From the cell containing the given text, extract its center point as [X, Y] coordinate. 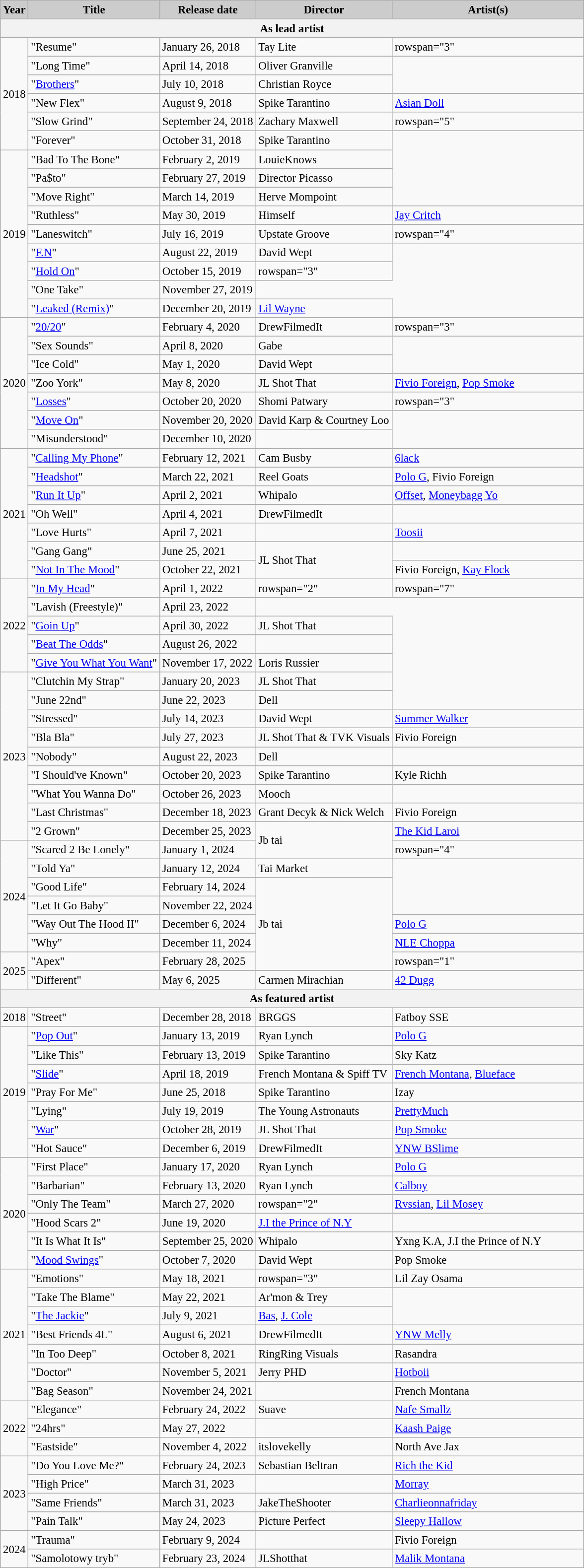
Tai Market [324, 868]
Malik Montana [488, 1559]
August 9, 2018 [208, 103]
June 25, 2018 [208, 1092]
"Losses" [94, 402]
The Young Astronauts [324, 1111]
Fivio Foreign, Kay Flock [488, 570]
JL Shot That & TVK Visuals [324, 738]
rowspan="5" [488, 122]
JakeTheShooter [324, 1502]
July 19, 2019 [208, 1111]
"Pain Talk" [94, 1521]
January 12, 2024 [208, 868]
Sebastian Beltran [324, 1465]
Asian Doll [488, 103]
Ar'mon & Trey [324, 1297]
2025 [14, 971]
"Resume" [94, 47]
J.I the Prince of N.Y [324, 1223]
February 28, 2025 [208, 961]
December 20, 2019 [208, 308]
"Ice Cold" [94, 364]
December 10, 2020 [208, 439]
"Stressed" [94, 719]
"Pa$to" [94, 178]
February 14, 2024 [208, 887]
"F.N" [94, 253]
Release date [208, 10]
Rich the Kid [488, 1465]
As lead artist [292, 29]
"The Jackie" [94, 1316]
French Montana [488, 1391]
Bas, J. Cole [324, 1316]
October 8, 2021 [208, 1354]
rowspan="1" [488, 961]
Izay [488, 1092]
September 25, 2020 [208, 1241]
March 22, 2021 [208, 477]
Jay Critch [488, 215]
December 11, 2024 [208, 943]
"Calling My Phone" [94, 458]
July 10, 2018 [208, 84]
Director Picasso [324, 178]
November 5, 2021 [208, 1372]
"20/20" [94, 327]
"Emotions" [94, 1279]
Rvssian, Lil Mosey [488, 1204]
"Why" [94, 943]
May 8, 2020 [208, 383]
October 20, 2020 [208, 402]
French Montana & Spiff TV [324, 1074]
December 25, 2023 [208, 831]
"Pop Out" [94, 1036]
Carmen Mirachian [324, 980]
January 26, 2018 [208, 47]
February 24, 2023 [208, 1465]
Rasandra [488, 1354]
Hotboii [488, 1372]
Offset, Moneybagg Yo [488, 495]
April 30, 2022 [208, 626]
"Do You Love Me?" [94, 1465]
November 4, 2022 [208, 1447]
Grant Decyk & Nick Welch [324, 812]
"Slow Grind" [94, 122]
April 18, 2019 [208, 1074]
"Gang Gang" [94, 551]
RingRing Visuals [324, 1354]
"Good Life" [94, 887]
Loris Russier [324, 663]
Director [324, 10]
"Bag Season" [94, 1391]
October 7, 2020 [208, 1260]
April 4, 2021 [208, 514]
"Sex Sounds" [94, 346]
"Forever" [94, 140]
December 18, 2023 [208, 812]
"Samolotowy tryb" [94, 1559]
Jerry PHD [324, 1372]
"Pray For Me" [94, 1092]
June 22, 2023 [208, 700]
"Brothers" [94, 84]
Yxng K.A, J.I the Prince of N.Y [488, 1241]
Reel Goats [324, 477]
April 7, 2021 [208, 533]
July 9, 2021 [208, 1316]
Upstate Groove [324, 234]
May 24, 2023 [208, 1521]
The Kid Laroi [488, 831]
JLShotthat [324, 1559]
"Ruthless" [94, 215]
"Mood Swings" [94, 1260]
"In My Head" [94, 588]
6lack [488, 458]
October 28, 2019 [208, 1130]
"I Should've Known" [94, 775]
"24hrs" [94, 1428]
October 26, 2023 [208, 794]
February 24, 2022 [208, 1409]
LouieKnows [324, 159]
"Best Friends 4L" [94, 1335]
March 14, 2019 [208, 197]
"Give You What You Want" [94, 663]
January 1, 2024 [208, 850]
"In Too Deep" [94, 1354]
Sky Katz [488, 1055]
"Hold On" [94, 271]
October 22, 2021 [208, 570]
February 12, 2021 [208, 458]
"Elegance" [94, 1409]
January 20, 2023 [208, 682]
Artist(s) [488, 10]
"Last Christmas" [94, 812]
October 31, 2018 [208, 140]
Morray [488, 1484]
"Let It Go Baby" [94, 905]
May 30, 2019 [208, 215]
July 14, 2023 [208, 719]
Title [94, 10]
"First Place" [94, 1167]
Suave [324, 1409]
YNW Melly [488, 1335]
"Slide" [94, 1074]
"War" [94, 1130]
Sleepy Hallow [488, 1521]
"Lying" [94, 1111]
"Lavish (Freestyle)" [94, 607]
"Laneswitch" [94, 234]
Fatboy SSE [488, 1018]
Cam Busby [324, 458]
Gabe [324, 346]
January 17, 2020 [208, 1167]
"It Is What It Is" [94, 1241]
December 28, 2018 [208, 1018]
Toosii [488, 533]
"Zoo York" [94, 383]
As featured artist [292, 999]
BRGGS [324, 1018]
"Clutchin My Strap" [94, 682]
August 22, 2019 [208, 253]
"Misunderstood" [94, 439]
February 2, 2019 [208, 159]
Lil Zay Osama [488, 1279]
October 15, 2019 [208, 271]
December 6, 2019 [208, 1148]
Summer Walker [488, 719]
Oliver Granville [324, 66]
"Barbarian" [94, 1185]
November 20, 2020 [208, 420]
Zachary Maxwell [324, 122]
"Bla Bla" [94, 738]
February 23, 2024 [208, 1559]
November 24, 2021 [208, 1391]
David Karp & Courtney Loo [324, 420]
"Run It Up" [94, 495]
"Trauma" [94, 1540]
"Bad To The Bone" [94, 159]
May 1, 2020 [208, 364]
YNW BSlime [488, 1148]
"Apex" [94, 961]
January 13, 2019 [208, 1036]
Lil Wayne [324, 308]
"New Flex" [94, 103]
"Only The Team" [94, 1204]
December 6, 2024 [208, 924]
August 22, 2023 [208, 756]
North Ave Jax [488, 1447]
"Hot Sauce" [94, 1148]
"Like This" [94, 1055]
"Same Friends" [94, 1502]
February 13, 2019 [208, 1055]
"Scared 2 Be Lonely" [94, 850]
Tay Lite [324, 47]
"Way Out The Hood II" [94, 924]
itslovekelly [324, 1447]
"Take The Blame" [94, 1297]
Fivio Foreign, Pop Smoke [488, 383]
May 22, 2021 [208, 1297]
July 27, 2023 [208, 738]
November 27, 2019 [208, 290]
"Not In The Mood" [94, 570]
May 18, 2021 [208, 1279]
April 8, 2020 [208, 346]
"Beat The Odds" [94, 644]
Calboy [488, 1185]
October 20, 2023 [208, 775]
"Doctor" [94, 1372]
February 9, 2024 [208, 1540]
May 27, 2022 [208, 1428]
PrettyMuch [488, 1111]
February 13, 2020 [208, 1185]
"Love Hurts" [94, 533]
February 4, 2020 [208, 327]
November 22, 2024 [208, 905]
Nafe Smallz [488, 1409]
"Different" [94, 980]
Mooch [324, 794]
NLE Choppa [488, 943]
Herve Mompoint [324, 197]
May 6, 2025 [208, 980]
"June 22nd" [94, 700]
"Leaked (Remix)" [94, 308]
"One Take" [94, 290]
Himself [324, 215]
Shomi Patwary [324, 402]
"Move Right" [94, 197]
"Eastside" [94, 1447]
"Move On" [94, 420]
September 24, 2018 [208, 122]
Polo G, Fivio Foreign [488, 477]
Picture Perfect [324, 1521]
"What You Wanna Do" [94, 794]
Christian Royce [324, 84]
August 6, 2021 [208, 1335]
June 19, 2020 [208, 1223]
July 16, 2019 [208, 234]
April 23, 2022 [208, 607]
"Nobody" [94, 756]
"Street" [94, 1018]
Year [14, 10]
Kyle Richh [488, 775]
Charlieonnafriday [488, 1502]
"Hood Scars 2" [94, 1223]
"2 Grown" [94, 831]
April 14, 2018 [208, 66]
April 2, 2021 [208, 495]
June 25, 2021 [208, 551]
Kaash Paige [488, 1428]
February 27, 2019 [208, 178]
"Oh Well" [94, 514]
French Montana, Blueface [488, 1074]
November 17, 2022 [208, 663]
"Goin Up" [94, 626]
April 1, 2022 [208, 588]
rowspan="7" [488, 588]
"Headshot" [94, 477]
"High Price" [94, 1484]
March 27, 2020 [208, 1204]
August 26, 2022 [208, 644]
"Long Time" [94, 66]
"Told Ya" [94, 868]
42 Dugg [488, 980]
